Detect which cell encompasses the target text, then output its [X, Y] center coordinate. 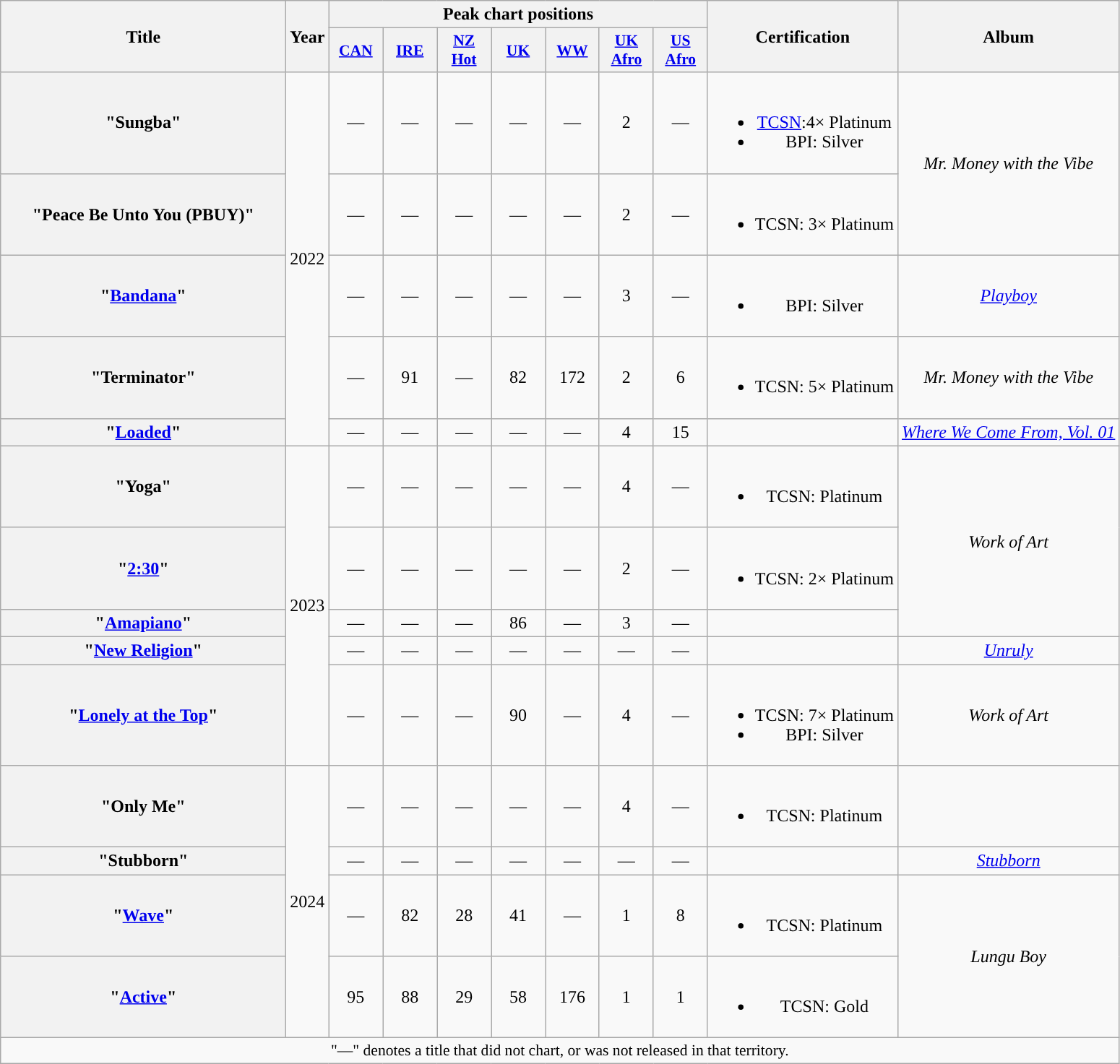
Year [308, 36]
"Sungba" [143, 123]
6 [681, 377]
"—" denotes a title that did not chart, or was not released in that territory. [560, 1051]
15 [681, 432]
UK Afro [626, 51]
TCSN: 7× PlatinumBPI: Silver [802, 715]
95 [356, 997]
"Lonely at the Top" [143, 715]
Stubborn [1009, 861]
2023 [308, 605]
Certification [802, 36]
WW [572, 51]
88 [410, 997]
"Loaded" [143, 432]
"New Religion" [143, 650]
"Bandana" [143, 296]
29 [464, 997]
86 [519, 623]
"2:30" [143, 568]
TCSN: 2× Platinum [802, 568]
NZ Hot [464, 51]
58 [519, 997]
90 [519, 715]
UK [519, 51]
Playboy [1009, 296]
TCSN: 5× Platinum [802, 377]
Album [1009, 36]
Lungu Boy [1009, 956]
"Only Me" [143, 806]
Unruly [1009, 650]
2022 [308, 259]
TCSN:4× PlatinumBPI: Silver [802, 123]
28 [464, 916]
"Amapiano" [143, 623]
176 [572, 997]
IRE [410, 51]
"Peace Be Unto You (PBUY)" [143, 214]
"Wave" [143, 916]
TCSN: 3× Platinum [802, 214]
BPI: Silver [802, 296]
USAfro [681, 51]
Where We Come From, Vol. 01 [1009, 432]
CAN [356, 51]
TCSN: Gold [802, 997]
8 [681, 916]
"Yoga" [143, 487]
172 [572, 377]
2024 [308, 901]
"Terminator" [143, 377]
Peak chart positions [518, 14]
"Active" [143, 997]
Title [143, 36]
41 [519, 916]
91 [410, 377]
"Stubborn" [143, 861]
